Find where the given text appears and provide that cell's center as (x, y) coordinate. 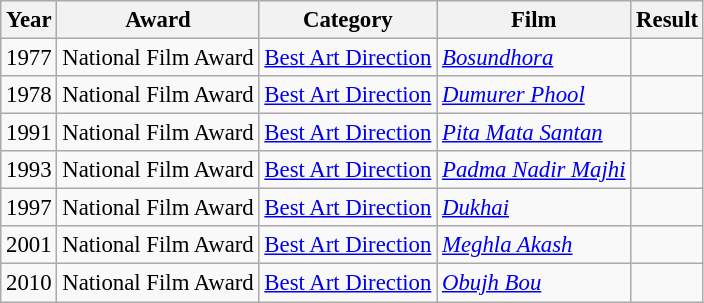
Award (158, 20)
Padma Nadir Majhi (534, 170)
Pita Mata Santan (534, 133)
Bosundhora (534, 58)
2001 (29, 245)
Category (348, 20)
1993 (29, 170)
Year (29, 20)
1991 (29, 133)
Dukhai (534, 208)
Meghla Akash (534, 245)
Obujh Bou (534, 283)
2010 (29, 283)
Film (534, 20)
1997 (29, 208)
Result (668, 20)
Dumurer Phool (534, 95)
1978 (29, 95)
1977 (29, 58)
